Extract the [X, Y] coordinate from the center of the cell holding the provided text.  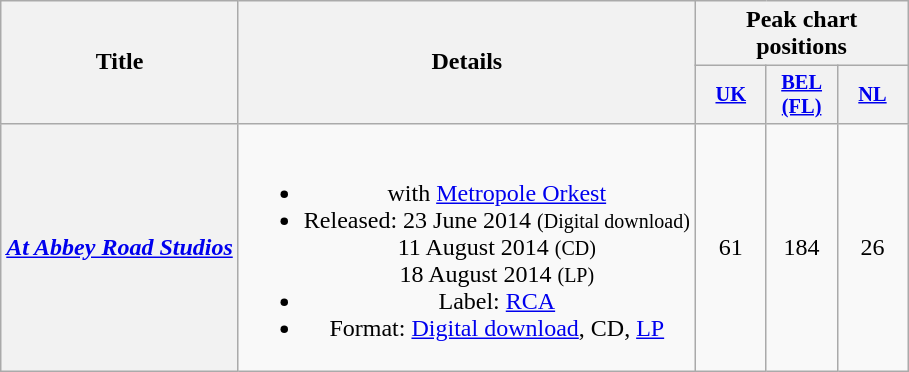
NL [872, 95]
Peak chart positions [802, 34]
61 [730, 247]
BEL(FL) [802, 95]
UK [730, 95]
26 [872, 247]
with Metropole OrkestReleased: 23 June 2014 (Digital download)11 August 2014 (CD)18 August 2014 (LP)Label: RCAFormat: Digital download, CD, LP [466, 247]
Details [466, 62]
At Abbey Road Studios [120, 247]
Title [120, 62]
184 [802, 247]
